Find where the given text appears and provide that cell's center as (X, Y) coordinate. 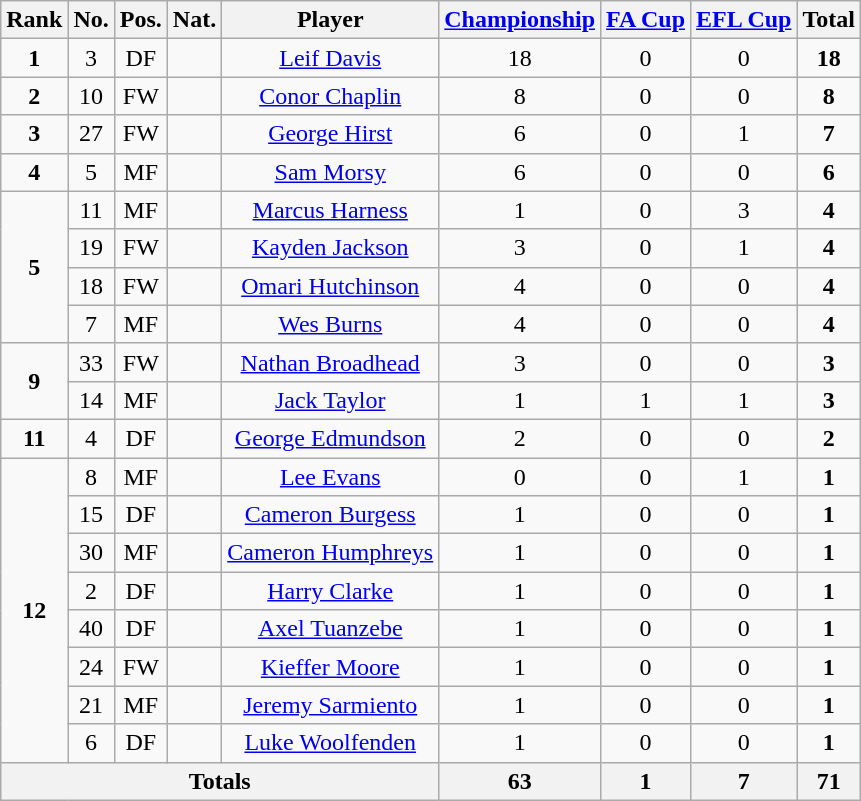
Rank (34, 20)
No. (91, 20)
George Hirst (330, 134)
19 (91, 248)
24 (91, 667)
Wes Burns (330, 324)
Lee Evans (330, 477)
Jeremy Sarmiento (330, 705)
Totals (220, 781)
Luke Woolfenden (330, 743)
Total (829, 20)
Kayden Jackson (330, 248)
12 (34, 610)
Jack Taylor (330, 400)
Axel Tuanzebe (330, 629)
Harry Clarke (330, 591)
Cameron Burgess (330, 515)
Nathan Broadhead (330, 362)
9 (34, 381)
33 (91, 362)
Nat. (194, 20)
Pos. (140, 20)
Championship (520, 20)
40 (91, 629)
Leif Davis (330, 58)
15 (91, 515)
63 (520, 781)
10 (91, 96)
Conor Chaplin (330, 96)
George Edmundson (330, 438)
FA Cup (646, 20)
14 (91, 400)
21 (91, 705)
30 (91, 553)
27 (91, 134)
Kieffer Moore (330, 667)
Player (330, 20)
EFL Cup (744, 20)
Omari Hutchinson (330, 286)
Cameron Humphreys (330, 553)
71 (829, 781)
Marcus Harness (330, 210)
Sam Morsy (330, 172)
